Return [X, Y] of the center of cell containing provided text 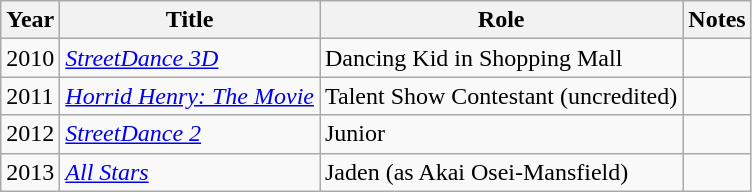
Year [30, 20]
Talent Show Contestant (uncredited) [502, 96]
Title [190, 20]
2011 [30, 96]
Role [502, 20]
Jaden (as Akai Osei-Mansfield) [502, 172]
2010 [30, 58]
Horrid Henry: The Movie [190, 96]
All Stars [190, 172]
Junior [502, 134]
StreetDance 3D [190, 58]
Dancing Kid in Shopping Mall [502, 58]
StreetDance 2 [190, 134]
Notes [717, 20]
2013 [30, 172]
2012 [30, 134]
